Return [x, y] of the center of cell containing provided text 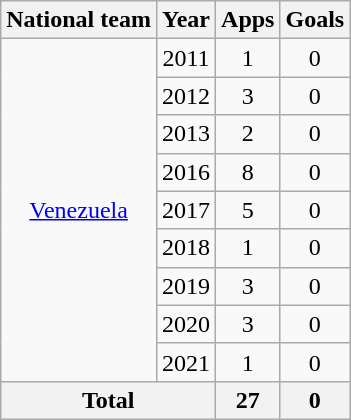
5 [248, 210]
Year [186, 20]
2016 [186, 172]
2011 [186, 58]
2018 [186, 248]
2021 [186, 362]
27 [248, 400]
2013 [186, 134]
Apps [248, 20]
Total [108, 400]
2 [248, 134]
2017 [186, 210]
National team [79, 20]
2019 [186, 286]
Venezuela [79, 210]
2012 [186, 96]
8 [248, 172]
Goals [315, 20]
2020 [186, 324]
